Locate the cell with the specified text and output its [X, Y] center coordinate. 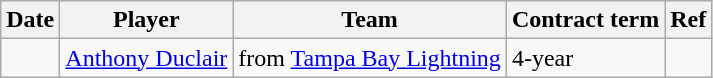
Anthony Duclair [146, 58]
Contract term [585, 20]
Player [146, 20]
4-year [585, 58]
from Tampa Bay Lightning [370, 58]
Ref [688, 20]
Date [30, 20]
Team [370, 20]
